Find where the given text appears and provide that cell's center as (X, Y) coordinate. 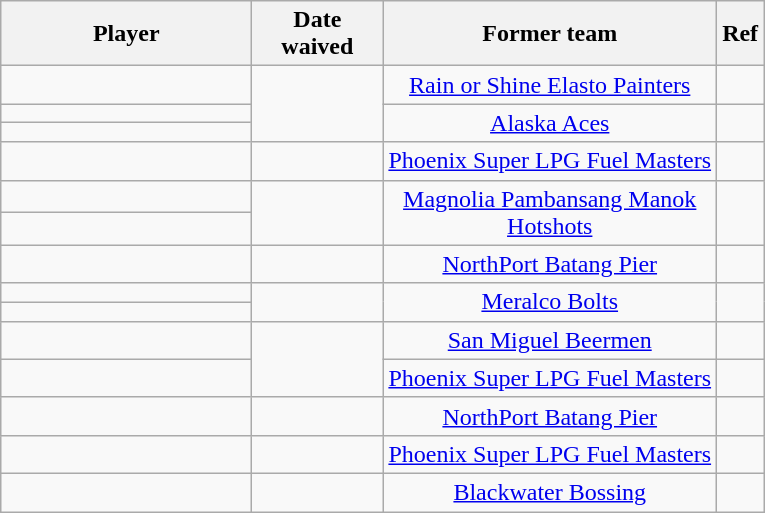
Former team (550, 34)
Blackwater Bossing (550, 492)
Date waived (318, 34)
Ref (740, 34)
Player (126, 34)
Magnolia Pambansang Manok Hotshots (550, 212)
Meralco Bolts (550, 302)
Alaska Aces (550, 123)
San Miguel Beermen (550, 340)
Rain or Shine Elasto Painters (550, 85)
